Provide the (x, y) coordinate of the cell's center where the given text is located.  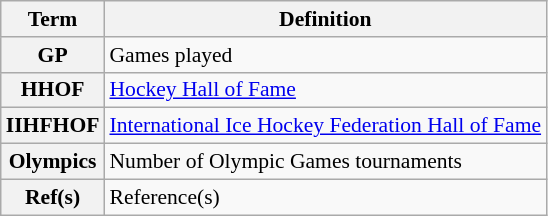
Hockey Hall of Fame (325, 90)
Ref(s) (53, 197)
International Ice Hockey Federation Hall of Fame (325, 126)
Definition (325, 19)
Games played (325, 55)
Number of Olympic Games tournaments (325, 162)
HHOF (53, 90)
GP (53, 55)
Olympics (53, 162)
Reference(s) (325, 197)
Term (53, 19)
IIHFHOF (53, 126)
